Extract the (X, Y) coordinate from the center of the cell holding the provided text.  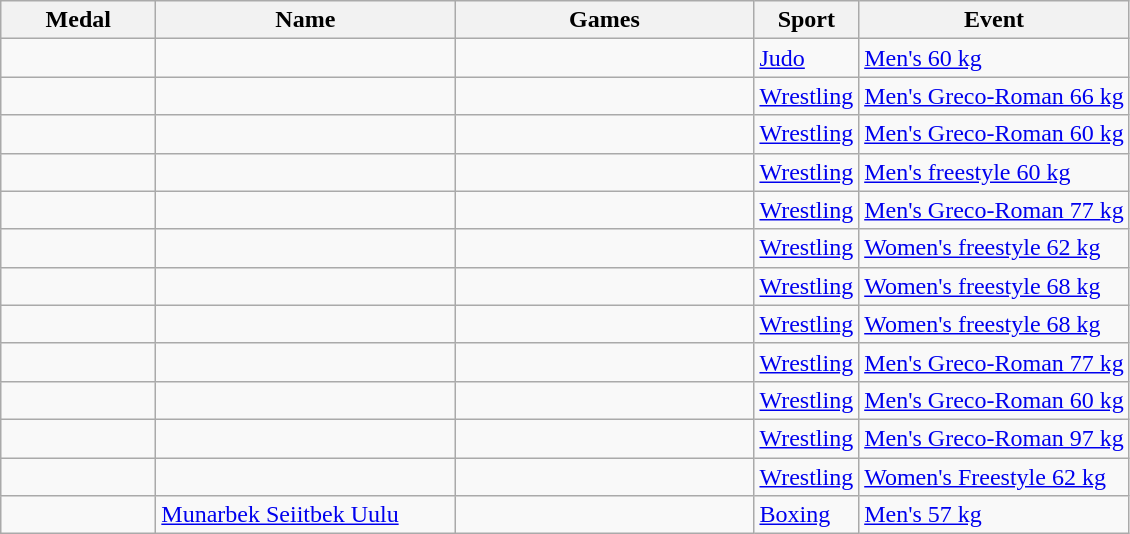
Event (994, 20)
Munarbek Seiitbek Uulu (306, 515)
Men's Greco-Roman 97 kg (994, 438)
Men's freestyle 60 kg (994, 172)
Sport (806, 20)
Name (306, 20)
Women's freestyle 62 kg (994, 248)
Men's 60 kg (994, 58)
Women's Freestyle 62 kg (994, 477)
Medal (78, 20)
Boxing (806, 515)
Men's 57 kg (994, 515)
Judo (806, 58)
Games (604, 20)
Men's Greco-Roman 66 kg (994, 96)
